Scan for the cell matching the given text and deliver its (X, Y) coordinate at center. 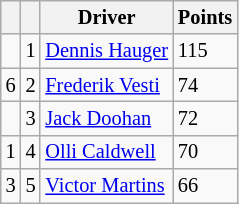
6 (11, 85)
74 (205, 85)
Points (205, 17)
Olli Caldwell (106, 152)
72 (205, 118)
Driver (106, 17)
66 (205, 186)
Victor Martins (106, 186)
Jack Doohan (106, 118)
2 (31, 85)
Frederik Vesti (106, 85)
115 (205, 51)
70 (205, 152)
4 (31, 152)
Dennis Hauger (106, 51)
5 (31, 186)
